Output the [X, Y] coordinate of the center of the cell containing the given text.  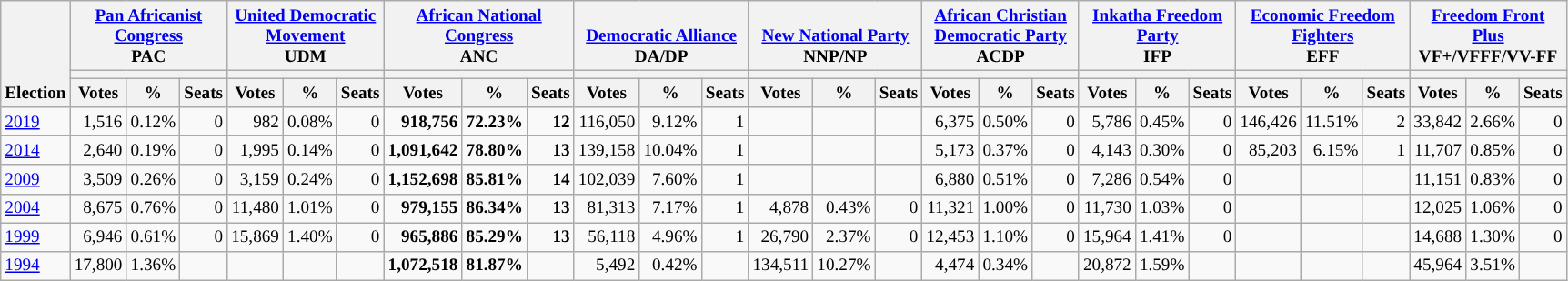
1.30% [1493, 237]
0.30% [1162, 151]
9.12% [670, 122]
10.27% [844, 266]
United DemocraticMovementUDM [306, 36]
0.54% [1162, 179]
2014 [35, 151]
Democratic AllianceDA/DP [661, 36]
0.43% [844, 208]
0.76% [153, 208]
2,640 [98, 151]
20,872 [1107, 266]
African NationalCongressANC [478, 36]
86.34% [495, 208]
6,880 [950, 179]
1,072,518 [423, 266]
10.04% [670, 151]
81.87% [495, 266]
11,151 [1438, 179]
85.81% [495, 179]
11,730 [1107, 208]
14 [550, 179]
0.14% [311, 151]
1,995 [256, 151]
New National PartyNNP/NP [835, 36]
1999 [35, 237]
4,143 [1107, 151]
2.37% [844, 237]
Economic FreedomFightersEFF [1322, 36]
2 [1386, 122]
17,800 [98, 266]
85.29% [495, 237]
2004 [35, 208]
1.01% [311, 208]
45,964 [1438, 266]
Election [35, 55]
979,155 [423, 208]
11,480 [256, 208]
1,516 [98, 122]
0.51% [1006, 179]
6.15% [1332, 151]
7,286 [1107, 179]
Inkatha FreedomPartyIFP [1157, 36]
11,321 [950, 208]
0.19% [153, 151]
0.37% [1006, 151]
918,756 [423, 122]
4,878 [780, 208]
0.83% [1493, 179]
African ChristianDemocratic PartyACDP [1000, 36]
965,886 [423, 237]
12,025 [1438, 208]
72.23% [495, 122]
6,375 [950, 122]
0.08% [311, 122]
12 [550, 122]
0.12% [153, 122]
33,842 [1438, 122]
0.34% [1006, 266]
26,790 [780, 237]
134,511 [780, 266]
139,158 [607, 151]
0.50% [1006, 122]
1.03% [1162, 208]
0.26% [153, 179]
11,707 [1438, 151]
4.96% [670, 237]
6,946 [98, 237]
Pan AfricanistCongressPAC [148, 36]
7.17% [670, 208]
0.85% [1493, 151]
3.51% [1493, 266]
8,675 [98, 208]
1,152,698 [423, 179]
2.66% [1493, 122]
1994 [35, 266]
102,039 [607, 179]
4,474 [950, 266]
81,313 [607, 208]
2019 [35, 122]
5,786 [1107, 122]
116,050 [607, 122]
14,688 [1438, 237]
3,509 [98, 179]
0.24% [311, 179]
1.00% [1006, 208]
1.36% [153, 266]
85,203 [1269, 151]
1.06% [1493, 208]
0.45% [1162, 122]
78.80% [495, 151]
Freedom FrontPlusVF+/VFFF/VV-FF [1488, 36]
15,869 [256, 237]
1.59% [1162, 266]
12,453 [950, 237]
982 [256, 122]
5,173 [950, 151]
146,426 [1269, 122]
1.41% [1162, 237]
2009 [35, 179]
1,091,642 [423, 151]
1.10% [1006, 237]
56,118 [607, 237]
11.51% [1332, 122]
7.60% [670, 179]
1.40% [311, 237]
15,964 [1107, 237]
0.42% [670, 266]
0.61% [153, 237]
3,159 [256, 179]
5,492 [607, 266]
